Extract the [x, y] coordinate from the center of the cell holding the provided text.  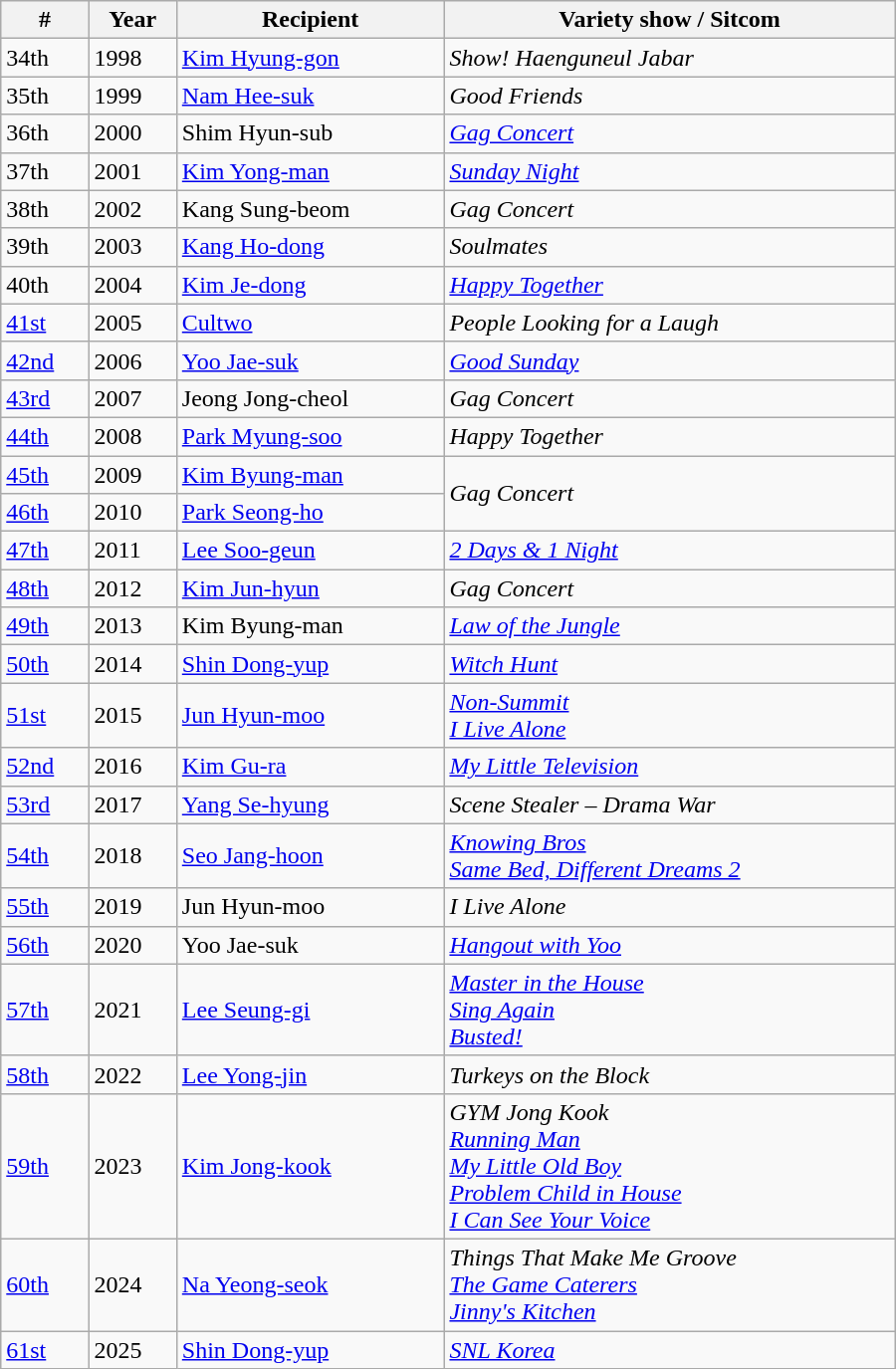
56th [45, 945]
Jeong Jong-cheol [311, 398]
2004 [132, 285]
1999 [132, 96]
Kang Ho-dong [311, 247]
Lee Yong-jin [311, 1074]
Show! Haenguneul Jabar [669, 58]
Hangout with Yoo [669, 945]
Soulmates [669, 247]
2016 [132, 767]
Kang Sung-beom [311, 209]
Year [132, 20]
48th [45, 588]
41st [45, 323]
2000 [132, 133]
2001 [132, 171]
35th [45, 96]
2015 [132, 715]
2002 [132, 209]
Sunday Night [669, 171]
58th [45, 1074]
44th [45, 436]
2003 [132, 247]
57th [45, 1010]
Seo Jang-hoon [311, 856]
42nd [45, 360]
Park Seong-ho [311, 513]
40th [45, 285]
Na Yeong-seok [311, 1284]
Kim Jong-kook [311, 1166]
2013 [132, 626]
Kim Yong-man [311, 171]
Lee Seung-gi [311, 1010]
61st [45, 1349]
52nd [45, 767]
50th [45, 664]
2012 [132, 588]
34th [45, 58]
2023 [132, 1166]
2011 [132, 551]
Kim Gu-ra [311, 767]
Scene Stealer – Drama War [669, 804]
51st [45, 715]
Recipient [311, 20]
1998 [132, 58]
Good Sunday [669, 360]
2010 [132, 513]
Non-SummitI Live Alone [669, 715]
Variety show / Sitcom [669, 20]
55th [45, 907]
Knowing BrosSame Bed, Different Dreams 2 [669, 856]
2005 [132, 323]
2007 [132, 398]
Nam Hee-suk [311, 96]
Good Friends [669, 96]
36th [45, 133]
53rd [45, 804]
2009 [132, 475]
Things That Make Me GrooveThe Game CaterersJinny's Kitchen [669, 1284]
SNL Korea [669, 1349]
59th [45, 1166]
Kim Je-dong [311, 285]
47th [45, 551]
2020 [132, 945]
43rd [45, 398]
2014 [132, 664]
2008 [132, 436]
49th [45, 626]
2018 [132, 856]
Witch Hunt [669, 664]
People Looking for a Laugh [669, 323]
2025 [132, 1349]
39th [45, 247]
Yang Se-hyung [311, 804]
# [45, 20]
2017 [132, 804]
2006 [132, 360]
2021 [132, 1010]
Law of the Jungle [669, 626]
38th [45, 209]
2024 [132, 1284]
Lee Soo-geun [311, 551]
Kim Jun-hyun [311, 588]
I Live Alone [669, 907]
46th [45, 513]
2022 [132, 1074]
2 Days & 1 Night [669, 551]
2019 [132, 907]
Shim Hyun-sub [311, 133]
Park Myung-soo [311, 436]
Turkeys on the Block [669, 1074]
Kim Hyung-gon [311, 58]
54th [45, 856]
My Little Television [669, 767]
Cultwo [311, 323]
Master in the HouseSing AgainBusted! [669, 1010]
45th [45, 475]
37th [45, 171]
GYM Jong KookRunning ManMy Little Old BoyProblem Child in HouseI Can See Your Voice [669, 1166]
60th [45, 1284]
